Find where the given text appears and provide that cell's center as (X, Y) coordinate. 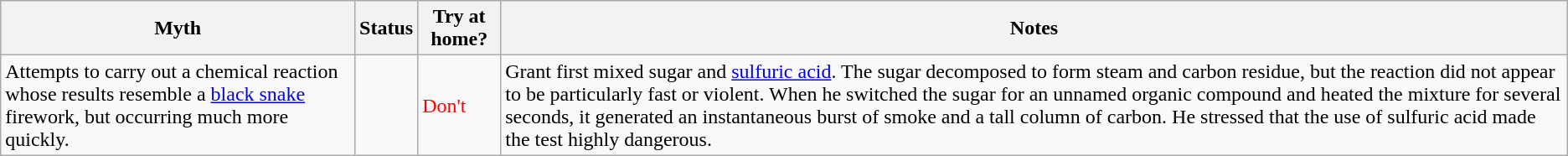
Status (387, 29)
Myth (178, 29)
Notes (1034, 29)
Try at home? (459, 29)
Don't (459, 106)
Attempts to carry out a chemical reaction whose results resemble a black snake firework, but occurring much more quickly. (178, 106)
